Output the (X, Y) coordinate of the center of the cell containing the given text.  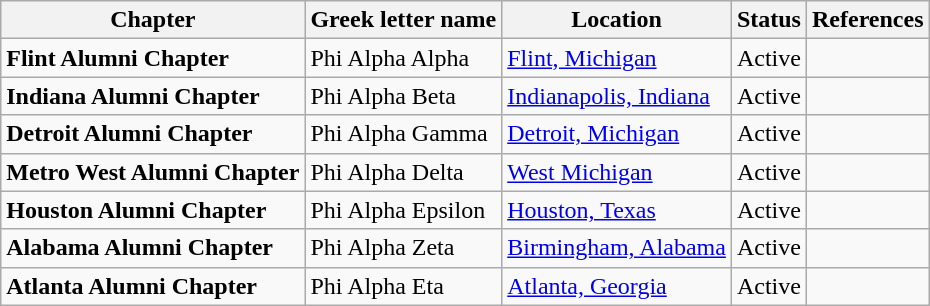
Detroit Alumni Chapter (153, 134)
Greek letter name (404, 20)
Flint, Michigan (617, 58)
Detroit, Michigan (617, 134)
Indiana Alumni Chapter (153, 96)
Phi Alpha Delta (404, 172)
Houston, Texas (617, 210)
Phi Alpha Beta (404, 96)
Phi Alpha Eta (404, 286)
Phi Alpha Alpha (404, 58)
West Michigan (617, 172)
Alabama Alumni Chapter (153, 248)
Houston Alumni Chapter (153, 210)
Chapter (153, 20)
Location (617, 20)
Metro West Alumni Chapter (153, 172)
Flint Alumni Chapter (153, 58)
Indianapolis, Indiana (617, 96)
Status (768, 20)
Phi Alpha Gamma (404, 134)
Atlanta, Georgia (617, 286)
Birmingham, Alabama (617, 248)
Phi Alpha Zeta (404, 248)
Atlanta Alumni Chapter (153, 286)
Phi Alpha Epsilon (404, 210)
References (868, 20)
